Scan for the cell matching the given text and deliver its (X, Y) coordinate at center. 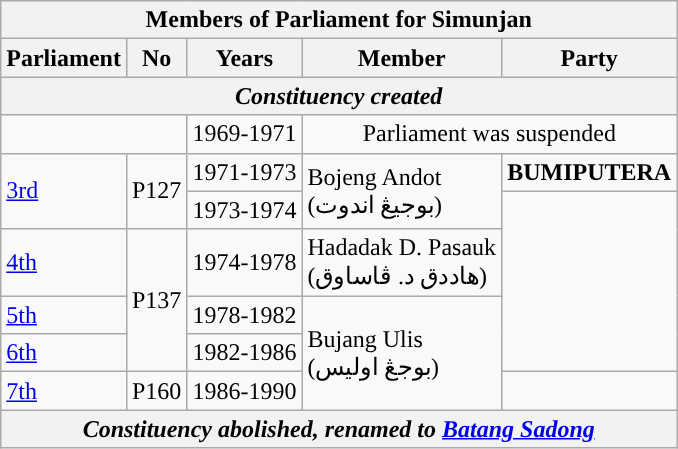
1971-1973 (244, 172)
1986-1990 (244, 391)
1969-1971 (244, 134)
1978-1982 (244, 315)
4th (64, 262)
1973-1974 (244, 210)
7th (64, 391)
Constituency created (339, 96)
Bujang Ulis (بوجڠ اوليس) (402, 353)
Party (590, 58)
No (156, 58)
Member (402, 58)
BUMIPUTERA (590, 172)
1974-1978 (244, 262)
P137 (156, 300)
Members of Parliament for Simunjan (339, 20)
6th (64, 353)
Hadadak D. Pasauk (هاددق د. ڤاساوق) (402, 262)
3rd (64, 191)
P127 (156, 191)
5th (64, 315)
Years (244, 58)
Bojeng Andot (بوجيڠ اندوت) (402, 191)
P160 (156, 391)
Constituency abolished, renamed to Batang Sadong (339, 429)
Parliament was suspended (490, 134)
1982-1986 (244, 353)
Parliament (64, 58)
